Locate the cell with the specified text and output its [x, y] center coordinate. 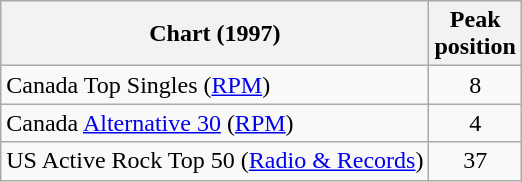
US Active Rock Top 50 (Radio & Records) [215, 161]
8 [475, 85]
37 [475, 161]
Canada Alternative 30 (RPM) [215, 123]
Chart (1997) [215, 34]
Canada Top Singles (RPM) [215, 85]
4 [475, 123]
Peakposition [475, 34]
